Scan for the cell matching the given text and deliver its (X, Y) coordinate at center. 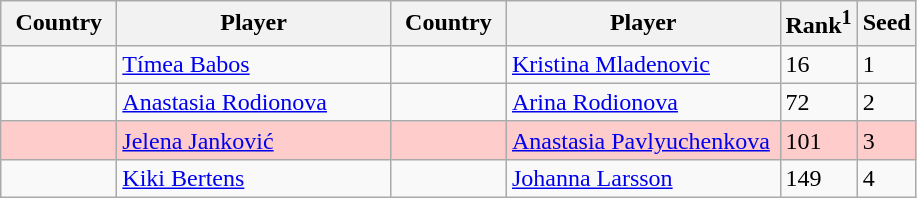
1 (886, 64)
Rank1 (818, 24)
16 (818, 64)
Johanna Larsson (643, 178)
Kiki Bertens (254, 178)
4 (886, 178)
Anastasia Pavlyuchenkova (643, 140)
72 (818, 102)
Arina Rodionova (643, 102)
Jelena Janković (254, 140)
Tímea Babos (254, 64)
Anastasia Rodionova (254, 102)
Kristina Mladenovic (643, 64)
Seed (886, 24)
3 (886, 140)
149 (818, 178)
101 (818, 140)
2 (886, 102)
